Capture the cell that displays the provided text and extract its [x, y] central coordinate. 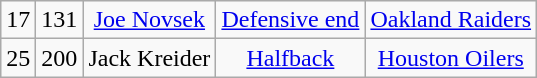
Defensive end [290, 20]
Jack Kreider [150, 58]
131 [60, 20]
Halfback [290, 58]
Oakland Raiders [451, 20]
Houston Oilers [451, 58]
25 [18, 58]
17 [18, 20]
200 [60, 58]
Joe Novsek [150, 20]
